Extract the [X, Y] coordinate from the center of the cell holding the provided text.  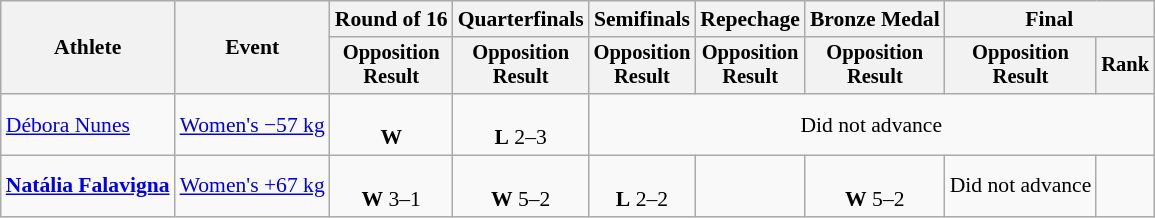
Bronze Medal [875, 19]
Semifinals [642, 19]
L 2–2 [642, 186]
Natália Falavigna [88, 186]
Women's +67 kg [252, 186]
Débora Nunes [88, 124]
Final [1050, 19]
Athlete [88, 48]
Round of 16 [392, 19]
W [392, 124]
Event [252, 48]
Rank [1125, 66]
W 3–1 [392, 186]
Repechage [750, 19]
Women's −57 kg [252, 124]
Quarterfinals [521, 19]
L 2–3 [521, 124]
